Detect which cell encompasses the target text, then output its (x, y) center coordinate. 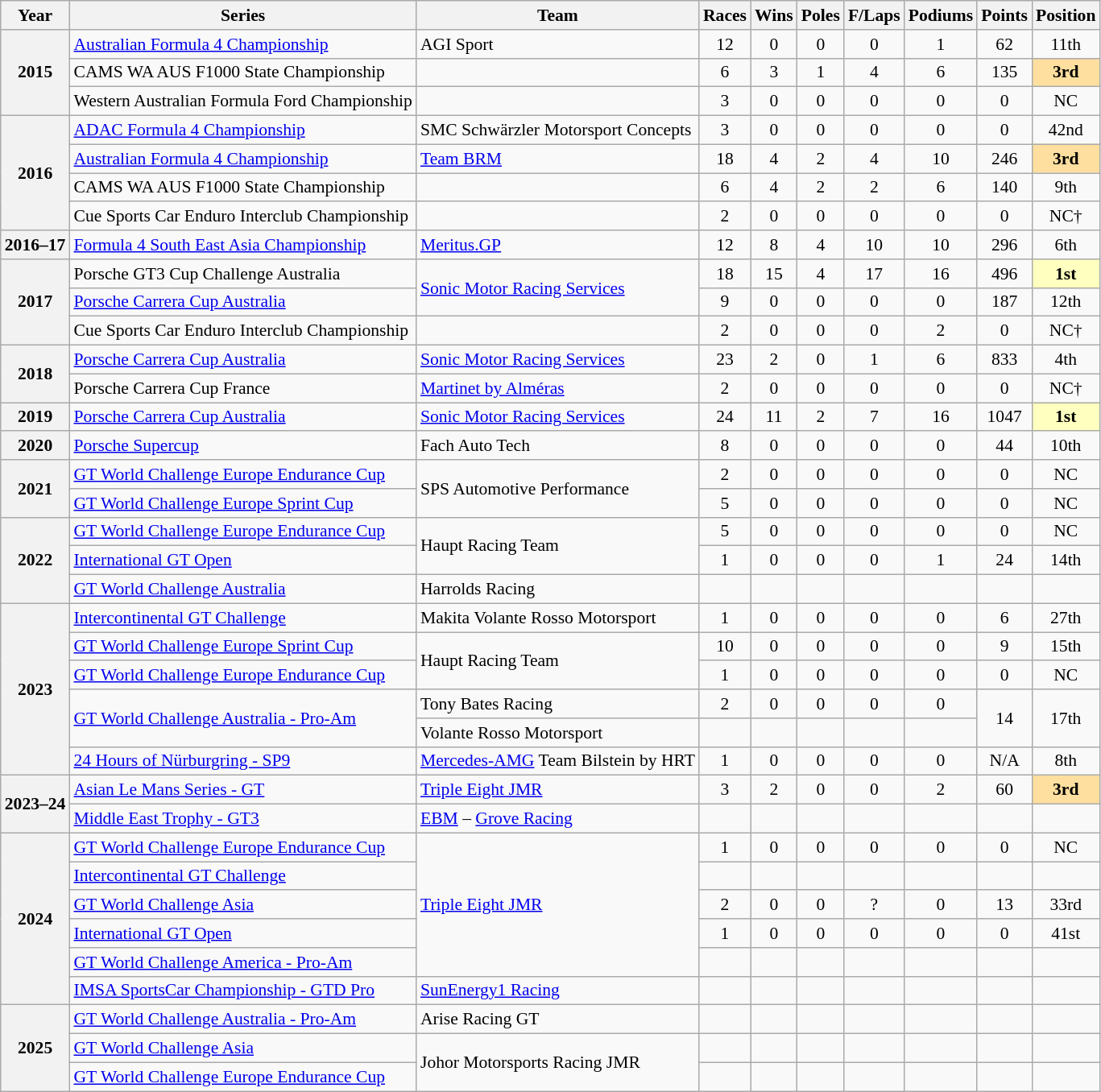
60 (1004, 790)
2018 (35, 374)
8th (1066, 761)
7 (875, 417)
GT World Challenge America - Pro-Am (242, 962)
9th (1066, 188)
Martinet by Alméras (557, 388)
Johor Motorsports Racing JMR (557, 1063)
SunEnergy1 Racing (557, 991)
SMC Schwärzler Motorsport Concepts (557, 130)
2019 (35, 417)
10th (1066, 446)
246 (1004, 159)
Poles (821, 15)
AGI Sport (557, 44)
13 (1004, 905)
17th (1066, 718)
296 (1004, 245)
Meritus.GP (557, 245)
Team (557, 15)
Western Australian Formula Ford Championship (242, 101)
Porsche Carrera Cup France (242, 388)
2025 (35, 1049)
140 (1004, 188)
41st (1066, 933)
1047 (1004, 417)
11th (1066, 44)
17 (875, 274)
44 (1004, 446)
496 (1004, 274)
14th (1066, 560)
2015 (35, 72)
GT World Challenge Australia (242, 589)
Races (725, 15)
4th (1066, 360)
Arise Racing GT (557, 1020)
Tony Bates Racing (557, 704)
42nd (1066, 130)
187 (1004, 302)
N/A (1004, 761)
14 (1004, 718)
F/Laps (875, 15)
Wins (774, 15)
2022 (35, 560)
Porsche GT3 Cup Challenge Australia (242, 274)
2017 (35, 303)
2024 (35, 919)
Middle East Trophy - GT3 (242, 819)
Team BRM (557, 159)
Volante Rosso Motorsport (557, 733)
Points (1004, 15)
Asian Le Mans Series - GT (242, 790)
Formula 4 South East Asia Championship (242, 245)
33rd (1066, 905)
SPS Automotive Performance (557, 488)
135 (1004, 72)
27th (1066, 618)
2016 (35, 173)
11 (774, 417)
EBM – Grove Racing (557, 819)
62 (1004, 44)
6th (1066, 245)
2023 (35, 689)
23 (725, 360)
Fach Auto Tech (557, 446)
Podiums (941, 15)
Position (1066, 15)
? (875, 905)
IMSA SportsCar Championship - GTD Pro (242, 991)
24 Hours of Nürburgring - SP9 (242, 761)
Porsche Supercup (242, 446)
2021 (35, 488)
ADAC Formula 4 Championship (242, 130)
12th (1066, 302)
Series (242, 15)
Harrolds Racing (557, 589)
2016–17 (35, 245)
2023–24 (35, 804)
15 (774, 274)
Mercedes-AMG Team Bilstein by HRT (557, 761)
15th (1066, 647)
833 (1004, 360)
Year (35, 15)
2020 (35, 446)
Makita Volante Rosso Motorsport (557, 618)
